Scan for the cell matching the given text and deliver its [X, Y] coordinate at center. 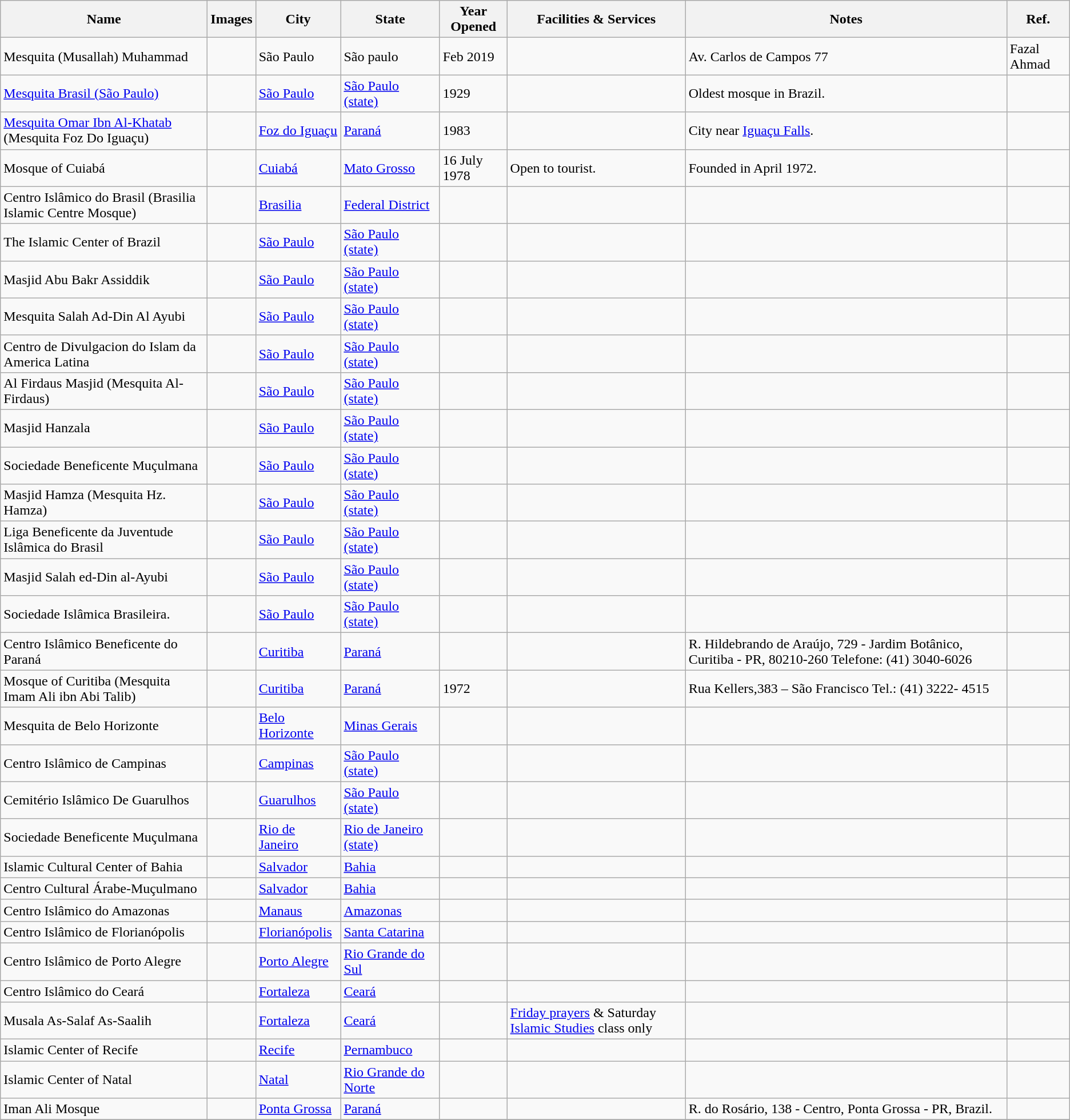
Mesquita Brasil (São Paulo) [104, 94]
Friday prayers & Saturday Islamic Studies class only [596, 1021]
The Islamic Center of Brazil [104, 242]
Centro Islâmico do Ceará [104, 991]
Open to tourist. [596, 168]
1929 [473, 94]
Rio Grande do Norte [390, 1079]
1983 [473, 130]
Facilities & Services [596, 19]
Belo Horizonte [298, 726]
Musala As-Salaf As-Saalih [104, 1021]
Ref. [1038, 19]
Masjid Hanzala [104, 428]
Oldest mosque in Brazil. [846, 94]
Centro Islâmico do Amazonas [104, 910]
City [298, 19]
Mesquita Omar Ibn Al-Khatab (Mesquita Foz Do Iguaçu) [104, 130]
Centro de Divulgacion do Islam da America Latina [104, 353]
São paulo [390, 56]
Islamic Center of Natal [104, 1079]
State [390, 19]
Centro Islâmico do Brasil (Brasilia Islamic Centre Mosque) [104, 205]
Pernambuco [390, 1050]
Santa Catarina [390, 932]
Liga Beneficente da Juventude Islâmica do Brasil [104, 540]
Brasilia [298, 205]
Cemitério Islâmico De Guarulhos [104, 800]
Mosque of Curitiba (Mesquita Imam Ali ibn Abi Talib) [104, 688]
R. Hildebrando de Araújo, 729 - Jardim Botânico, Curitiba - PR, 80210-260 Telefone: (41) 3040-6026 [846, 652]
Campinas [298, 763]
Mesquita Salah Ad-Din Al Ayubi [104, 317]
Natal [298, 1079]
R. do Rosário, 138 - Centro, Ponta Grossa - PR, Brazil. [846, 1109]
Fazal Ahmad [1038, 56]
Mesquita de Belo Horizonte [104, 726]
Masjid Hamza (Mesquita Hz. Hamza) [104, 503]
Founded in April 1972. [846, 168]
Guarulhos [298, 800]
Ponta Grossa [298, 1109]
Centro Islâmico de Florianópolis [104, 932]
Sociedade Islâmica Brasileira. [104, 614]
Centro Cultural Árabe-Muçulmano [104, 888]
Amazonas [390, 910]
Rua Kellers,383 – São Francisco Tel.: (41) 3222- 4515 [846, 688]
Centro Islâmico Beneficente do Paraná [104, 652]
16 July 1978 [473, 168]
Centro Islâmico de Campinas [104, 763]
Mesquita (Musallah) Muhammad [104, 56]
Islamic Center of Recife [104, 1050]
Porto Alegre [298, 962]
Islamic Cultural Center of Bahia [104, 867]
Rio Grande do Sul [390, 962]
Rio de Janeiro (state) [390, 837]
Name [104, 19]
Iman Ali Mosque [104, 1109]
Recife [298, 1050]
Av. Carlos de Campos 77 [846, 56]
Mato Grosso [390, 168]
Manaus [298, 910]
Masjid Salah ed-Din al-Ayubi [104, 577]
Feb 2019 [473, 56]
Rio de Janeiro [298, 837]
Cuiabá [298, 168]
Notes [846, 19]
City near Iguaçu Falls. [846, 130]
Minas Gerais [390, 726]
Masjid Abu Bakr Assiddik [104, 279]
Al Firdaus Masjid (Mesquita Al-Firdaus) [104, 391]
1972 [473, 688]
Centro Islâmico de Porto Alegre [104, 962]
Images [231, 19]
Florianópolis [298, 932]
Federal District [390, 205]
Foz do Iguaçu [298, 130]
Mosque of Cuiabá [104, 168]
Year Opened [473, 19]
